Detect which cell encompasses the target text, then output its (X, Y) center coordinate. 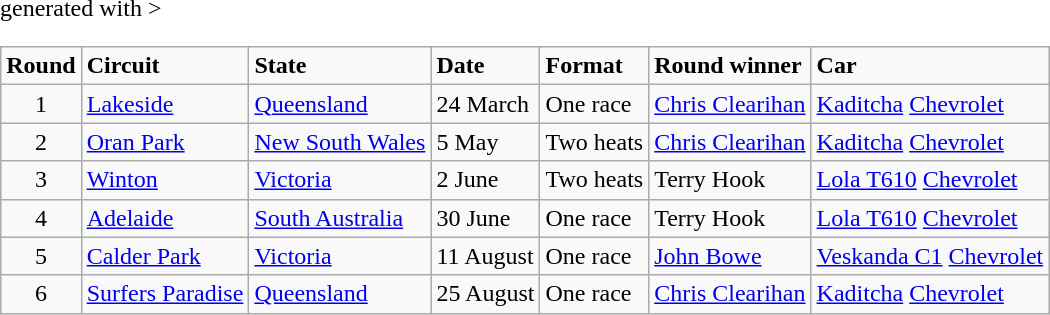
24 March (486, 104)
Oran Park (165, 142)
Veskanda C1 Chevrolet (930, 256)
Winton (165, 180)
1 (41, 104)
Car (930, 66)
11 August (486, 256)
Round (41, 66)
Surfers Paradise (165, 294)
5 (41, 256)
2 June (486, 180)
Adelaide (165, 218)
3 (41, 180)
Format (594, 66)
30 June (486, 218)
5 May (486, 142)
Lakeside (165, 104)
Calder Park (165, 256)
South Australia (340, 218)
2 (41, 142)
Date (486, 66)
State (340, 66)
25 August (486, 294)
New South Wales (340, 142)
John Bowe (730, 256)
Round winner (730, 66)
Circuit (165, 66)
6 (41, 294)
4 (41, 218)
